Scan for the cell matching the given text and deliver its (X, Y) coordinate at center. 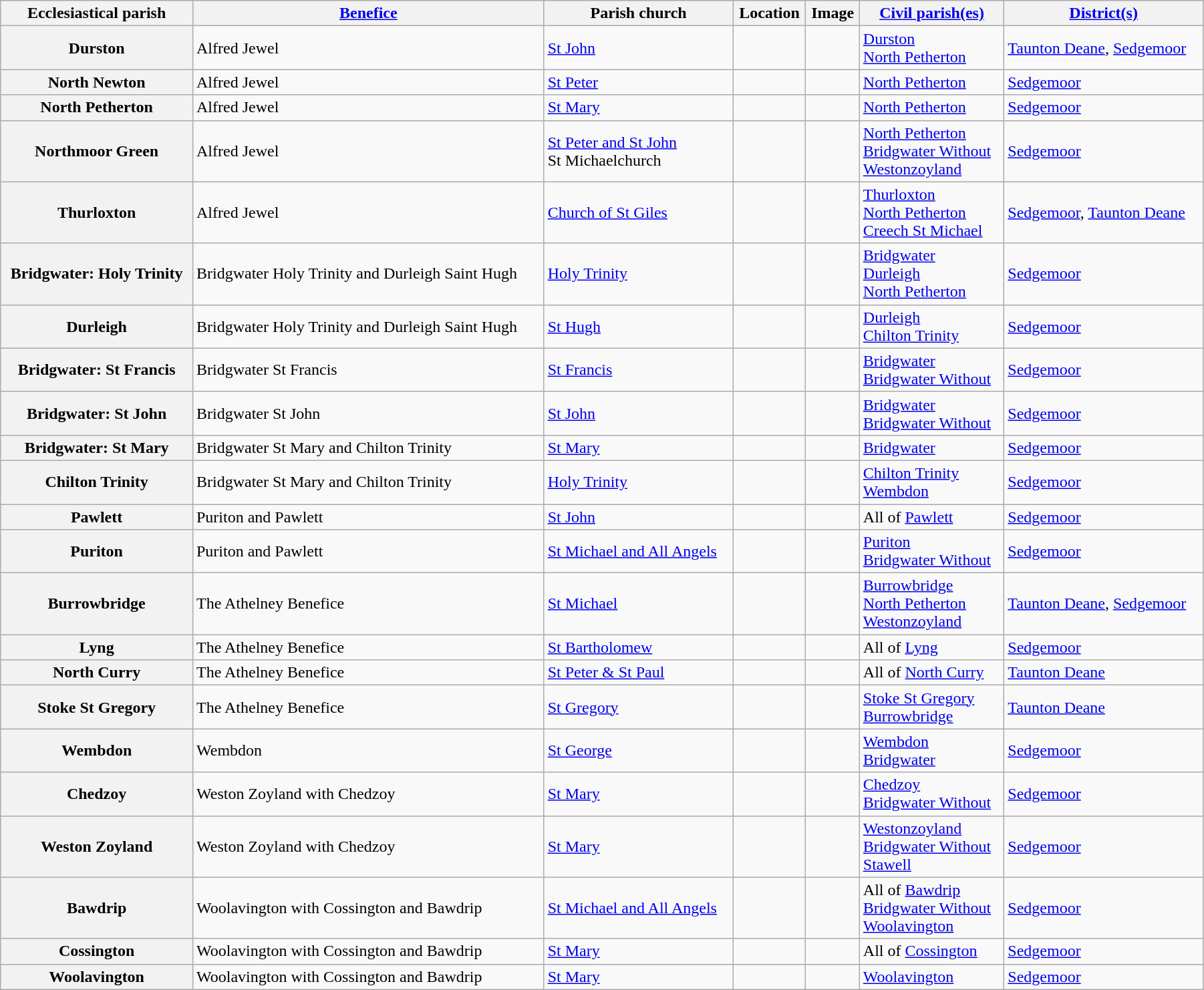
Bridgwater St John (368, 413)
Puriton (97, 552)
Chedzoy (97, 794)
St Hugh (639, 326)
District(s) (1104, 13)
Burrowbridge (97, 604)
Bridgwater: St John (97, 413)
Pawlett (97, 516)
Westonzoyland Bridgwater WithoutStawell (931, 846)
Wembdon Bridgwater (931, 751)
St George (639, 751)
All of Cossington (931, 951)
Bridgwater Durleigh North Petherton (931, 274)
North Curry (97, 673)
St Peter and St JohnSt Michaelchurch (639, 151)
All of Lyng (931, 647)
Bridgwater: Holy Trinity (97, 274)
Bridgwater St Francis (368, 370)
Sedgemoor, Taunton Deane (1104, 212)
St Peter & St Paul (639, 673)
Stoke St Gregory Burrowbridge (931, 707)
Chilton Trinity (97, 482)
Ecclesiastical parish (97, 13)
Benefice (368, 13)
Civil parish(es) (931, 13)
Bridgwater: St Francis (97, 370)
St Francis (639, 370)
All of Pawlett (931, 516)
Bawdrip (97, 908)
North Petherton Bridgwater Without Westonzoyland (931, 151)
Durston (97, 48)
Chilton Trinity Wembdon (931, 482)
St Michael (639, 604)
Location (770, 13)
Puriton Bridgwater Without (931, 552)
Lyng (97, 647)
St Bartholomew (639, 647)
Burrowbridge North Petherton Westonzoyland (931, 604)
Weston Zoyland (97, 846)
Bridgwater (931, 448)
Stoke St Gregory (97, 707)
Cossington (97, 951)
St Peter (639, 82)
Durston North Petherton (931, 48)
All of North Curry (931, 673)
Church of St Giles (639, 212)
Durleigh Chilton Trinity (931, 326)
Northmoor Green (97, 151)
Thurloxton North Petherton Creech St Michael (931, 212)
Image (833, 13)
All of Bawdrip Bridgwater Without Woolavington (931, 908)
Thurloxton (97, 212)
Parish church (639, 13)
Bridgwater: St Mary (97, 448)
Durleigh (97, 326)
Chedzoy Bridgwater Without (931, 794)
North Newton (97, 82)
St Gregory (639, 707)
